Capture the cell that displays the provided text and extract its [X, Y] central coordinate. 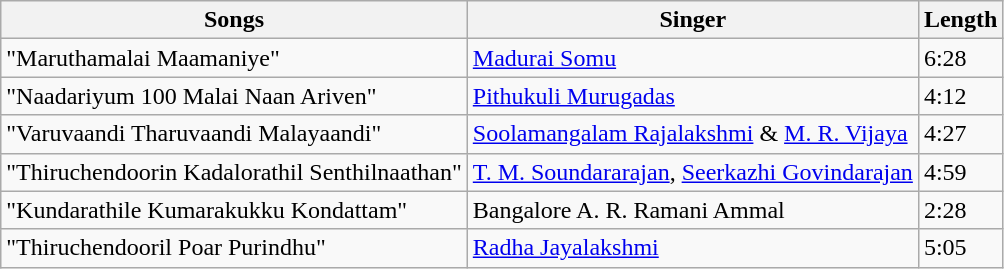
"Kundarathile Kumarakukku Kondattam" [234, 210]
"Thiruchendooril Poar Purindhu" [234, 248]
Pithukuli Murugadas [692, 96]
6:28 [960, 58]
4:27 [960, 134]
T. M. Soundararajan, Seerkazhi Govindarajan [692, 172]
"Thiruchendoorin Kadalorathil Senthilnaathan" [234, 172]
5:05 [960, 248]
Radha Jayalakshmi [692, 248]
4:59 [960, 172]
Singer [692, 20]
"Varuvaandi Tharuvaandi Malayaandi" [234, 134]
"Maruthamalai Maamaniye" [234, 58]
2:28 [960, 210]
Bangalore A. R. Ramani Ammal [692, 210]
Soolamangalam Rajalakshmi & M. R. Vijaya [692, 134]
4:12 [960, 96]
Songs [234, 20]
"Naadariyum 100 Malai Naan Ariven" [234, 96]
Length [960, 20]
Madurai Somu [692, 58]
